Find where the given text appears and provide that cell's center as [X, Y] coordinate. 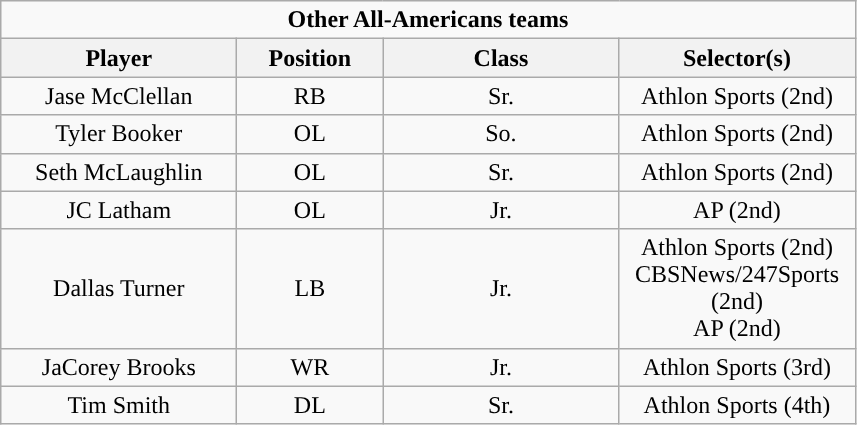
JaCorey Brooks [119, 367]
LB [310, 288]
Player [119, 58]
WR [310, 367]
Seth McLaughlin [119, 172]
AP (2nd) [737, 210]
Dallas Turner [119, 288]
DL [310, 405]
Other All-Americans teams [428, 20]
Position [310, 58]
Class [501, 58]
Athlon Sports (4th) [737, 405]
Selector(s) [737, 58]
RB [310, 96]
Tyler Booker [119, 134]
Athlon Sports (2nd) CBSNews/247Sports (2nd)AP (2nd) [737, 288]
JC Latham [119, 210]
So. [501, 134]
Tim Smith [119, 405]
Jase McClellan [119, 96]
Athlon Sports (3rd) [737, 367]
